Output the (X, Y) coordinate of the center of the cell containing the given text.  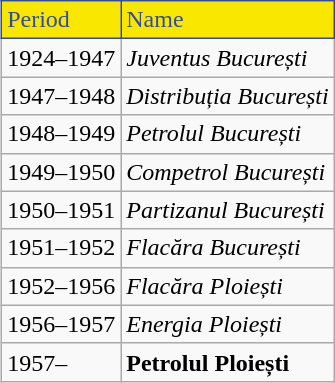
Competrol București (228, 172)
1948–1949 (62, 134)
1951–1952 (62, 248)
Petrolul Ploiești (228, 362)
Distribuția București (228, 96)
Partizanul București (228, 210)
1957– (62, 362)
Period (62, 20)
1949–1950 (62, 172)
1924–1947 (62, 58)
Name (228, 20)
Juventus București (228, 58)
1947–1948 (62, 96)
Energia Ploiești (228, 324)
1952–1956 (62, 286)
Flacăra Ploiești (228, 286)
1950–1951 (62, 210)
Petrolul București (228, 134)
Flacăra București (228, 248)
1956–1957 (62, 324)
